Return [x, y] of the center of cell containing provided text 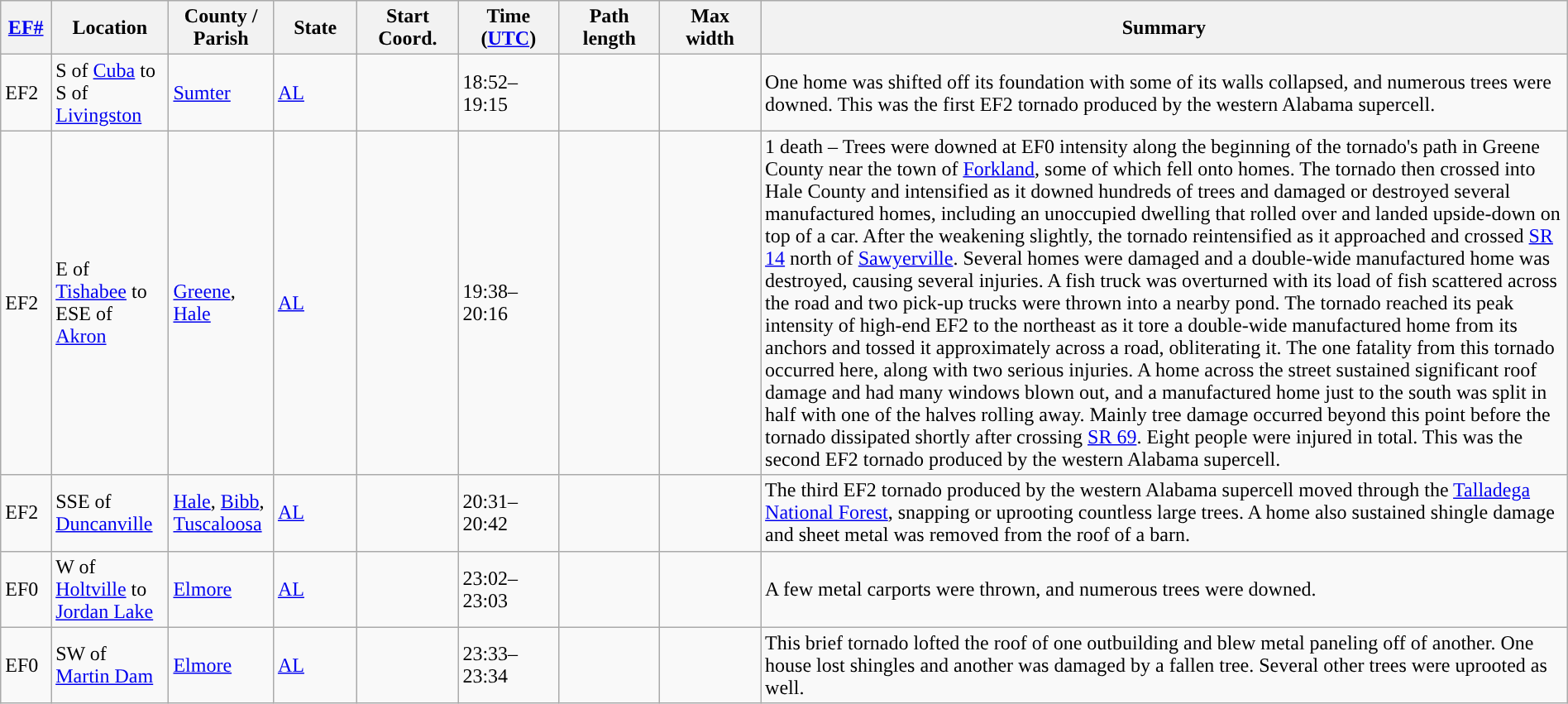
A few metal carports were thrown, and numerous trees were downed. [1164, 589]
Time (UTC) [509, 28]
Path length [610, 28]
20:31–20:42 [509, 513]
Greene, Hale [221, 303]
SW of Martin Dam [110, 665]
W of Holtville to Jordan Lake [110, 589]
Start Coord. [408, 28]
Hale, Bibb, Tuscaloosa [221, 513]
EF# [26, 28]
E of Tishabee to ESE of Akron [110, 303]
County / Parish [221, 28]
23:33–23:34 [509, 665]
Summary [1164, 28]
19:38–20:16 [509, 303]
Max width [710, 28]
18:52–19:15 [509, 93]
23:02–23:03 [509, 589]
S of Cuba to S of Livingston [110, 93]
State [315, 28]
SSE of Duncanville [110, 513]
Sumter [221, 93]
Location [110, 28]
